Return the (X, Y) coordinate for the center point of the cell that contains the specified text.  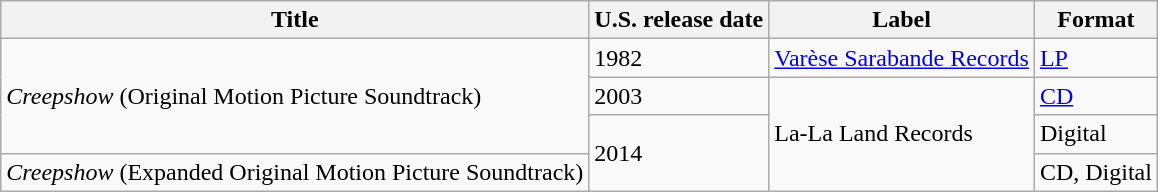
Label (902, 20)
Creepshow (Expanded Original Motion Picture Soundtrack) (295, 172)
Digital (1096, 134)
CD, Digital (1096, 172)
Format (1096, 20)
LP (1096, 58)
2003 (679, 96)
CD (1096, 96)
2014 (679, 153)
La-La Land Records (902, 134)
Varèse Sarabande Records (902, 58)
Creepshow (Original Motion Picture Soundtrack) (295, 96)
Title (295, 20)
1982 (679, 58)
U.S. release date (679, 20)
